For the text-containing cell, return its midpoint in (X, Y) coordinate format. 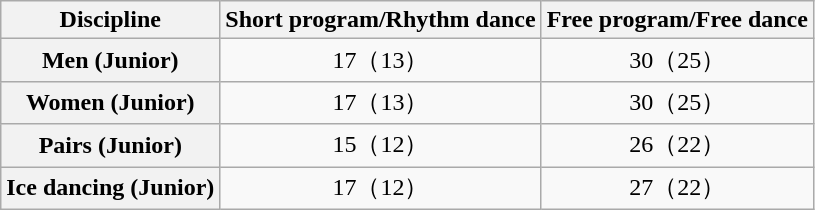
Discipline (110, 20)
17（12） (380, 188)
26（22） (677, 146)
Free program/Free dance (677, 20)
Women (Junior) (110, 102)
Short program/Rhythm dance (380, 20)
Ice dancing (Junior) (110, 188)
15（12） (380, 146)
27（22） (677, 188)
Men (Junior) (110, 60)
Pairs (Junior) (110, 146)
